From the cell containing the given text, extract its center point as [X, Y] coordinate. 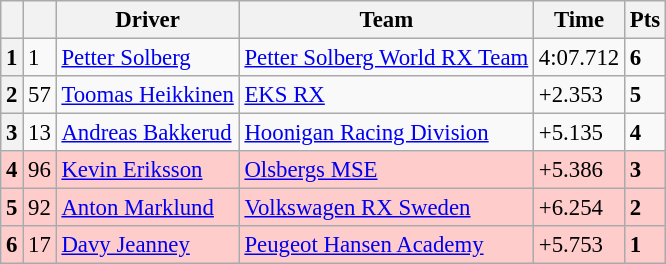
Petter Solberg [148, 58]
+2.353 [580, 95]
Toomas Heikkinen [148, 95]
Andreas Bakkerud [148, 133]
Hoonigan Racing Division [386, 133]
4:07.712 [580, 58]
Volkswagen RX Sweden [386, 208]
Kevin Eriksson [148, 170]
17 [40, 245]
Team [386, 20]
Anton Marklund [148, 208]
+6.254 [580, 208]
Petter Solberg World RX Team [386, 58]
13 [40, 133]
Olsbergs MSE [386, 170]
EKS RX [386, 95]
92 [40, 208]
Driver [148, 20]
96 [40, 170]
+5.135 [580, 133]
Pts [646, 20]
57 [40, 95]
Time [580, 20]
Davy Jeanney [148, 245]
Peugeot Hansen Academy [386, 245]
+5.386 [580, 170]
+5.753 [580, 245]
